Provide the (x, y) coordinate of the cell's center where the given text is located.  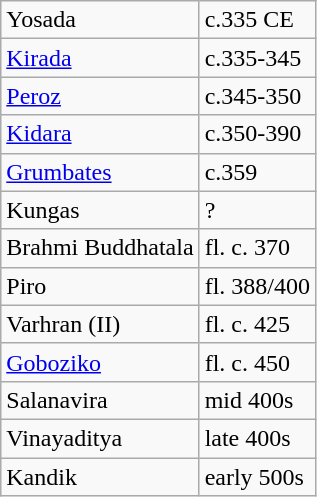
late 400s (257, 438)
fl. 388/400 (257, 286)
Kungas (100, 210)
c.335 CE (257, 20)
c.350-390 (257, 134)
Piro (100, 286)
Grumbates (100, 172)
c.335-345 (257, 58)
Kandik (100, 477)
Salanavira (100, 400)
mid 400s (257, 400)
Kirada (100, 58)
Goboziko (100, 362)
Yosada (100, 20)
Peroz (100, 96)
fl. c. 370 (257, 248)
Varhran (II) (100, 324)
Brahmi Buddhatala (100, 248)
fl. c. 425 (257, 324)
early 500s (257, 477)
fl. c. 450 (257, 362)
? (257, 210)
Vinayaditya (100, 438)
c.359 (257, 172)
Kidara (100, 134)
c.345-350 (257, 96)
